Capture the cell that displays the provided text and extract its [X, Y] central coordinate. 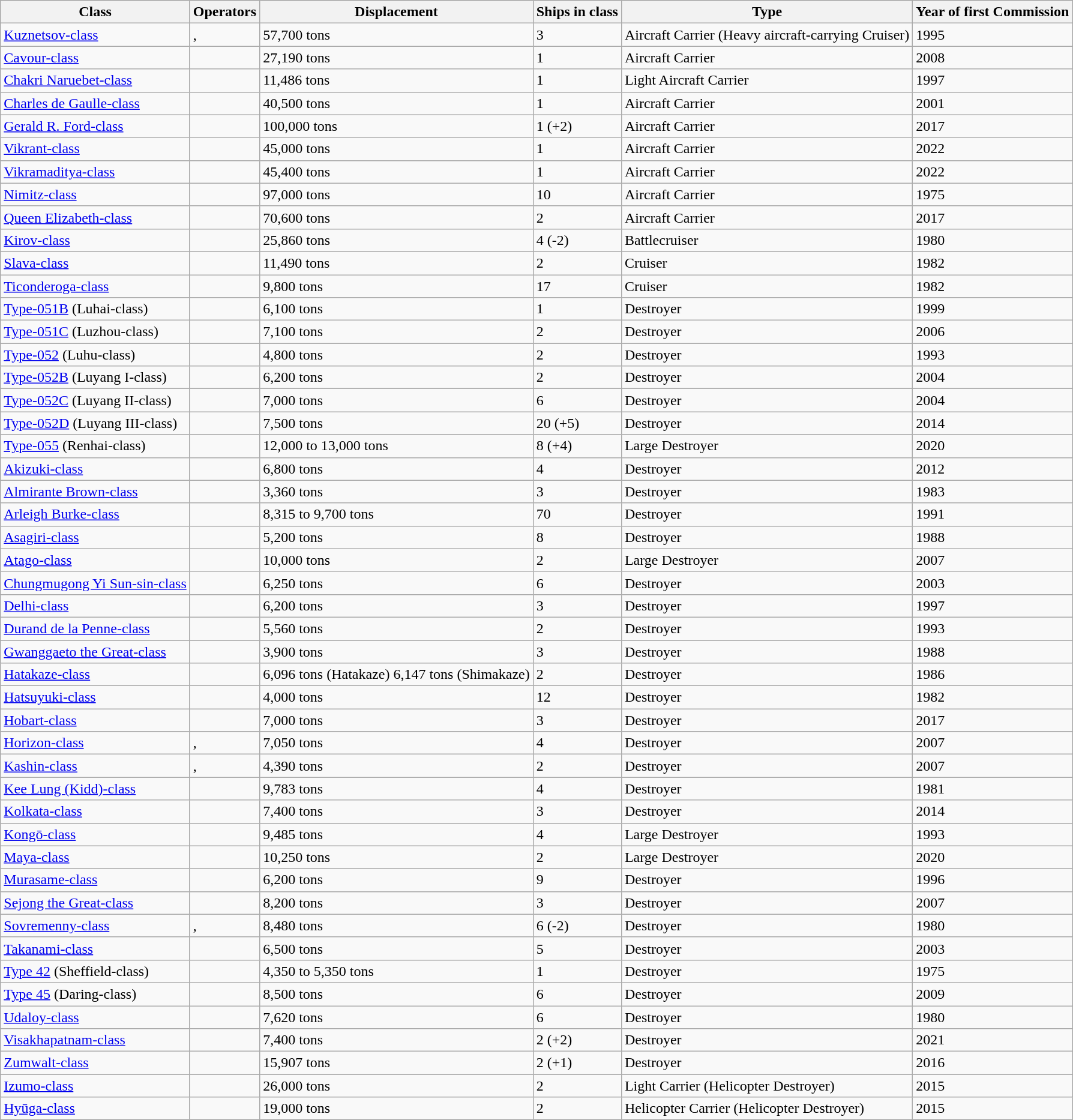
2 (+2) [577, 1040]
4,800 tons [397, 355]
Durand de la Penne-class [95, 628]
Ships in class [577, 12]
7,500 tons [397, 423]
8,500 tons [397, 994]
57,700 tons [397, 35]
Maya-class [95, 857]
Operators [224, 12]
2 (+1) [577, 1063]
5,200 tons [397, 537]
10,250 tons [397, 857]
Hyūga-class [95, 1109]
Type-052B (Luyang I-class) [95, 378]
17 [577, 286]
1983 [993, 492]
Sovremenny-class [95, 926]
Type [767, 12]
8,315 to 9,700 tons [397, 514]
4,350 to 5,350 tons [397, 971]
8 (+4) [577, 446]
Aircraft Carrier (Heavy aircraft-carrying Cruiser) [767, 35]
1986 [993, 675]
Queen Elizabeth-class [95, 217]
Hatakaze-class [95, 675]
Type-055 (Renhai-class) [95, 446]
1995 [993, 35]
6,250 tons [397, 583]
12 [577, 697]
Kuznetsov-class [95, 35]
8 [577, 537]
45,000 tons [397, 149]
1996 [993, 880]
70 [577, 514]
3,360 tons [397, 492]
10 [577, 194]
Delhi-class [95, 606]
Zumwalt-class [95, 1063]
1999 [993, 309]
Type 42 (Sheffield-class) [95, 971]
Type 45 (Daring-class) [95, 994]
Slava-class [95, 263]
Gwanggaeto the Great-class [95, 651]
Atago-class [95, 560]
Light Carrier (Helicopter Destroyer) [767, 1086]
Battlecruiser [767, 240]
8,480 tons [397, 926]
20 (+5) [577, 423]
Almirante Brown-class [95, 492]
8,200 tons [397, 903]
19,000 tons [397, 1109]
4,000 tons [397, 697]
6,096 tons (Hatakaze) 6,147 tons (Shimakaze) [397, 675]
45,400 tons [397, 172]
Vikrant-class [95, 149]
Helicopter Carrier (Helicopter Destroyer) [767, 1109]
12,000 to 13,000 tons [397, 446]
11,490 tons [397, 263]
9 [577, 880]
26,000 tons [397, 1086]
9,485 tons [397, 834]
Kolkata-class [95, 811]
Hatsuyuki-class [95, 697]
Type-051C (Luzhou-class) [95, 332]
2006 [993, 332]
5 [577, 948]
Nimitz-class [95, 194]
15,907 tons [397, 1063]
Murasame-class [95, 880]
9,783 tons [397, 789]
7,620 tons [397, 1017]
Sejong the Great-class [95, 903]
2008 [993, 58]
Displacement [397, 12]
1 (+2) [577, 126]
10,000 tons [397, 560]
Type-051B (Luhai-class) [95, 309]
4,390 tons [397, 766]
Arleigh Burke-class [95, 514]
Akizuki-class [95, 469]
40,500 tons [397, 103]
Class [95, 12]
Light Aircraft Carrier [767, 80]
2021 [993, 1040]
9,800 tons [397, 286]
6,100 tons [397, 309]
Kee Lung (Kidd)-class [95, 789]
70,600 tons [397, 217]
Izumo-class [95, 1086]
Cavour-class [95, 58]
Charles de Gaulle-class [95, 103]
1991 [993, 514]
5,560 tons [397, 628]
6,800 tons [397, 469]
Kongō-class [95, 834]
Kashin-class [95, 766]
7,050 tons [397, 743]
Type-052C (Luyang II-class) [95, 400]
Chakri Naruebet-class [95, 80]
Type-052D (Luyang III-class) [95, 423]
Type-052 (Luhu-class) [95, 355]
Kirov-class [95, 240]
97,000 tons [397, 194]
2016 [993, 1063]
100,000 tons [397, 126]
27,190 tons [397, 58]
2001 [993, 103]
Year of first Commission [993, 12]
11,486 tons [397, 80]
6,500 tons [397, 948]
Takanami-class [95, 948]
Ticonderoga-class [95, 286]
Visakhapatnam-class [95, 1040]
2012 [993, 469]
Chungmugong Yi Sun-sin-class [95, 583]
Gerald R. Ford-class [95, 126]
3,900 tons [397, 651]
Horizon-class [95, 743]
25,860 tons [397, 240]
Vikramaditya-class [95, 172]
2009 [993, 994]
Asagiri-class [95, 537]
7,100 tons [397, 332]
Hobart-class [95, 720]
4 (-2) [577, 240]
1981 [993, 789]
6 (-2) [577, 926]
Udaloy-class [95, 1017]
